Determine the (x, y) coordinate at the center of the cell enclosing the given text.  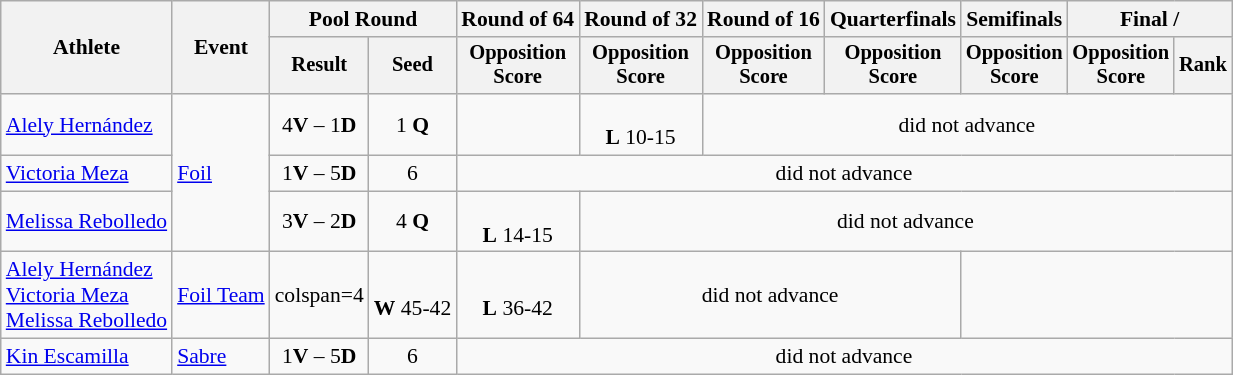
1 Q (412, 124)
Kin Escamilla (86, 357)
4 Q (412, 222)
Round of 16 (764, 19)
Quarterfinals (893, 19)
colspan=4 (320, 296)
Round of 32 (640, 19)
Victoria Meza (86, 174)
Rank (1203, 66)
Melissa Rebolledo (86, 222)
Foil Team (221, 296)
Alely HernándezVictoria MezaMelissa Rebolledo (86, 296)
Pool Round (364, 19)
L 14-15 (518, 222)
W 45-42 (412, 296)
Semifinals (1014, 19)
L 10-15 (640, 124)
Event (221, 48)
Sabre (221, 357)
Athlete (86, 48)
Seed (412, 66)
4V – 1D (320, 124)
3V – 2D (320, 222)
L 36-42 (518, 296)
Foil (221, 173)
Alely Hernández (86, 124)
Result (320, 66)
Round of 64 (518, 19)
Final / (1150, 19)
